Return [X, Y] of the center of cell containing provided text 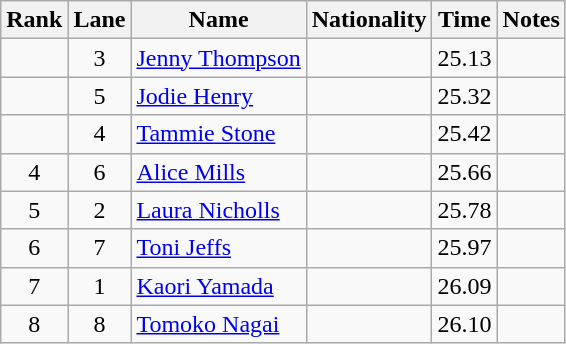
25.42 [464, 134]
Tomoko Nagai [218, 324]
Name [218, 20]
2 [100, 210]
26.10 [464, 324]
Nationality [369, 20]
26.09 [464, 286]
Notes [531, 20]
1 [100, 286]
Kaori Yamada [218, 286]
Lane [100, 20]
Tammie Stone [218, 134]
3 [100, 58]
Toni Jeffs [218, 248]
Jodie Henry [218, 96]
Laura Nicholls [218, 210]
25.78 [464, 210]
25.66 [464, 172]
25.32 [464, 96]
Time [464, 20]
25.13 [464, 58]
Jenny Thompson [218, 58]
Rank [34, 20]
25.97 [464, 248]
Alice Mills [218, 172]
